Return the [X, Y] coordinate for the center point of the cell that contains the specified text.  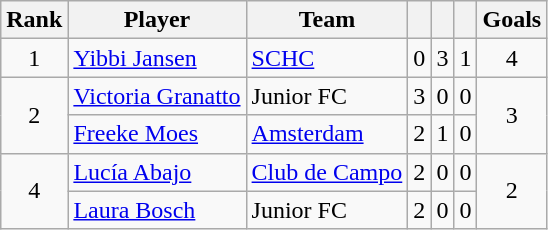
SCHC [327, 58]
Freeke Moes [157, 134]
Player [157, 20]
Team [327, 20]
Amsterdam [327, 134]
Goals [512, 20]
Lucía Abajo [157, 172]
Rank [34, 20]
Yibbi Jansen [157, 58]
Club de Campo [327, 172]
Laura Bosch [157, 210]
Victoria Granatto [157, 96]
